Identify which cell holds the provided text, then report its (X, Y) central coordinate. 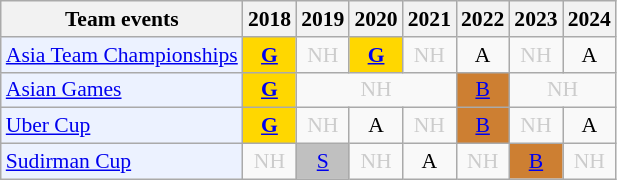
Sudirman Cup (122, 162)
Team events (122, 19)
2023 (536, 19)
2019 (322, 19)
Uber Cup (122, 126)
2020 (376, 19)
2021 (430, 19)
Asia Team Championships (122, 55)
2024 (590, 19)
S (322, 162)
2018 (270, 19)
Asian Games (122, 90)
2022 (482, 19)
